Output the (x, y) coordinate of the center of the cell containing the given text.  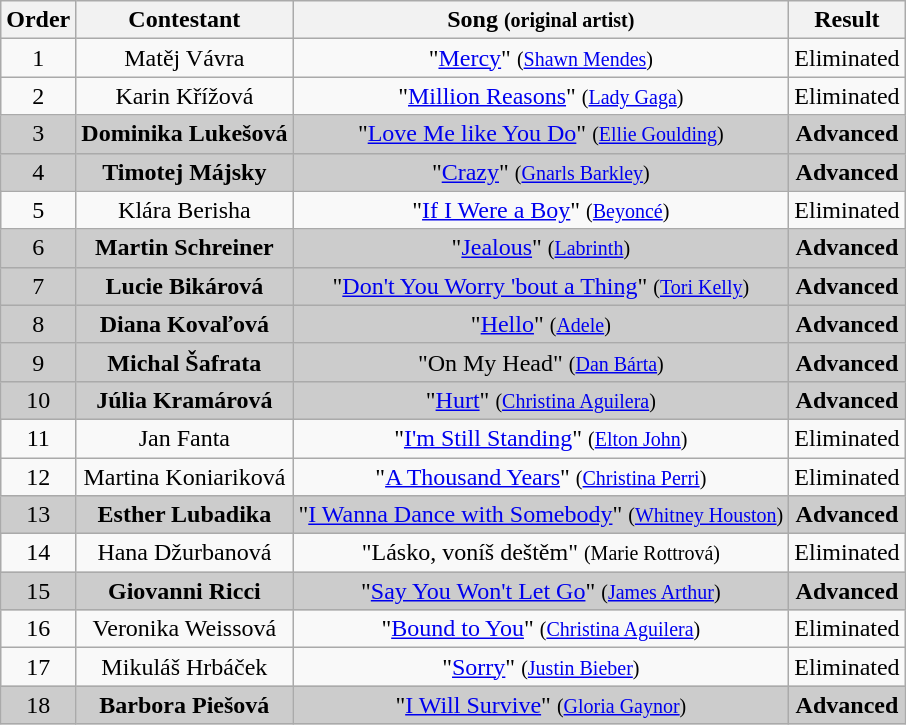
Diana Kovaľová (184, 324)
12 (38, 477)
3 (38, 134)
16 (38, 629)
"On My Head" (Dan Bárta) (541, 362)
Klára Berisha (184, 210)
Karin Křížová (184, 96)
"Sorry" (Justin Bieber) (541, 667)
15 (38, 591)
"A Thousand Years" (Christina Perri) (541, 477)
13 (38, 515)
"Love Me like You Do" (Ellie Goulding) (541, 134)
"Million Reasons" (Lady Gaga) (541, 96)
4 (38, 172)
5 (38, 210)
2 (38, 96)
Song (original artist) (541, 20)
Michal Šafrata (184, 362)
9 (38, 362)
Order (38, 20)
11 (38, 438)
Result (847, 20)
"I Wanna Dance with Somebody" (Whitney Houston) (541, 515)
Júlia Kramárová (184, 400)
Timotej Májsky (184, 172)
Esther Lubadika (184, 515)
Giovanni Ricci (184, 591)
"Crazy" (Gnarls Barkley) (541, 172)
"Hurt" (Christina Aguilera) (541, 400)
Lucie Bikárová (184, 286)
7 (38, 286)
"Jealous" (Labrinth) (541, 248)
14 (38, 553)
"If I Were a Boy" (Beyoncé) (541, 210)
8 (38, 324)
Martin Schreiner (184, 248)
18 (38, 705)
10 (38, 400)
17 (38, 667)
Contestant (184, 20)
"Lásko, voníš deštěm" (Marie Rottrová) (541, 553)
1 (38, 58)
Dominika Lukešová (184, 134)
"I Will Survive" (Gloria Gaynor) (541, 705)
Matěj Vávra (184, 58)
"Don't You Worry 'bout a Thing" (Tori Kelly) (541, 286)
Jan Fanta (184, 438)
"Say You Won't Let Go" (James Arthur) (541, 591)
Barbora Piešová (184, 705)
Veronika Weissová (184, 629)
Mikuláš Hrbáček (184, 667)
Hana Džurbanová (184, 553)
"I'm Still Standing" (Elton John) (541, 438)
"Bound to You" (Christina Aguilera) (541, 629)
"Hello" (Adele) (541, 324)
6 (38, 248)
Martina Koniariková (184, 477)
"Mercy" (Shawn Mendes) (541, 58)
